Detect which cell encompasses the target text, then output its (X, Y) center coordinate. 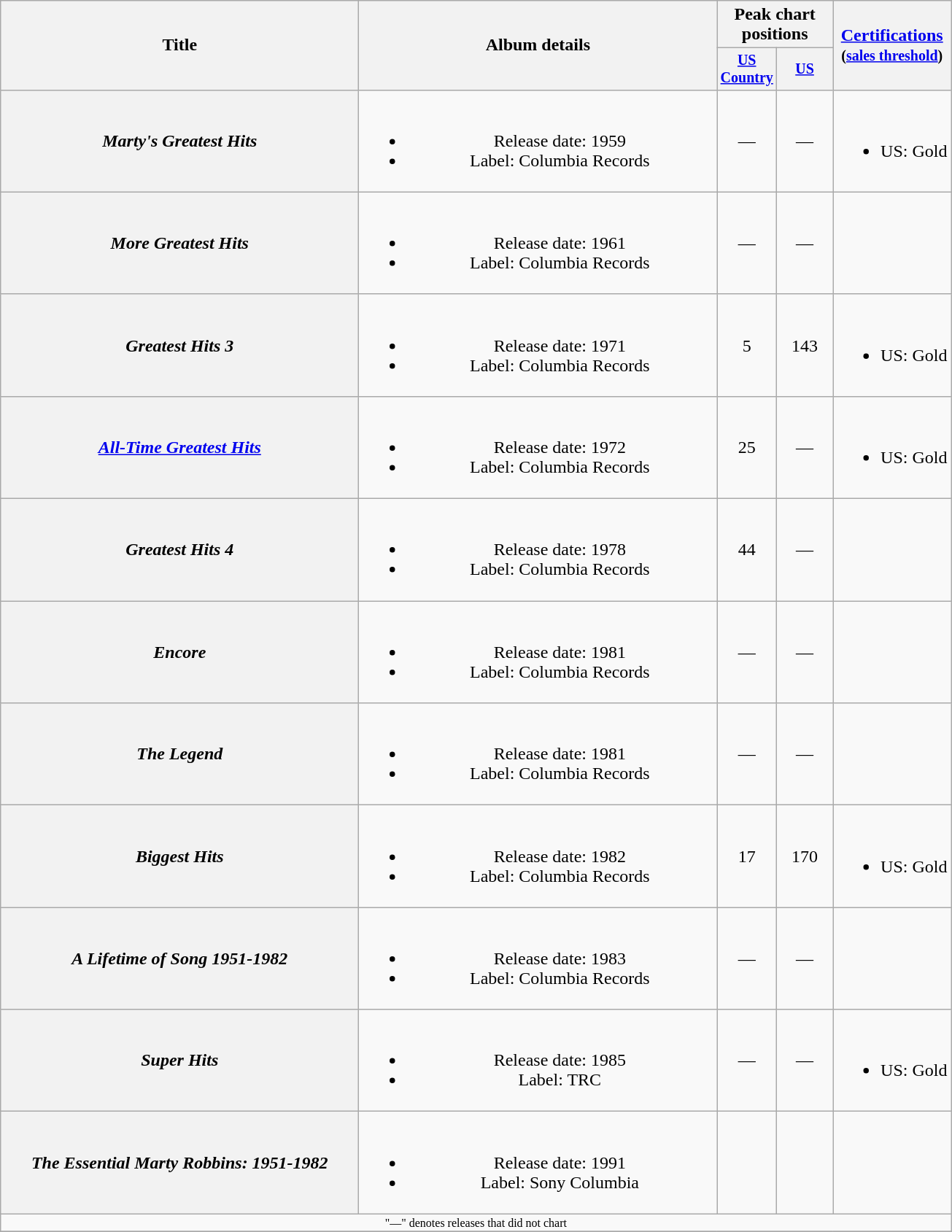
Biggest Hits (179, 856)
Greatest Hits 3 (179, 345)
Release date: 1982Label: Columbia Records (538, 856)
A Lifetime of Song 1951-1982 (179, 958)
Release date: 1972Label: Columbia Records (538, 447)
"—" denotes releases that did not chart (476, 1223)
44 (747, 550)
Release date: 1961Label: Columbia Records (538, 243)
17 (747, 856)
All-Time Greatest Hits (179, 447)
Release date: 1978Label: Columbia Records (538, 550)
Release date: 1985Label: TRC (538, 1061)
Certifications(sales threshold) (892, 45)
Release date: 1983Label: Columbia Records (538, 958)
25 (747, 447)
Release date: 1971Label: Columbia Records (538, 345)
143 (805, 345)
Release date: 1959Label: Columbia Records (538, 141)
US (805, 69)
The Legend (179, 754)
Encore (179, 652)
Super Hits (179, 1061)
Greatest Hits 4 (179, 550)
Album details (538, 45)
Release date: 1991Label: Sony Columbia (538, 1163)
170 (805, 856)
The Essential Marty Robbins: 1951-1982 (179, 1163)
Title (179, 45)
5 (747, 345)
Peak chartpositions (775, 25)
Marty's Greatest Hits (179, 141)
More Greatest Hits (179, 243)
US Country (747, 69)
